Return the (x, y) coordinate for the center point of the cell that contains the specified text.  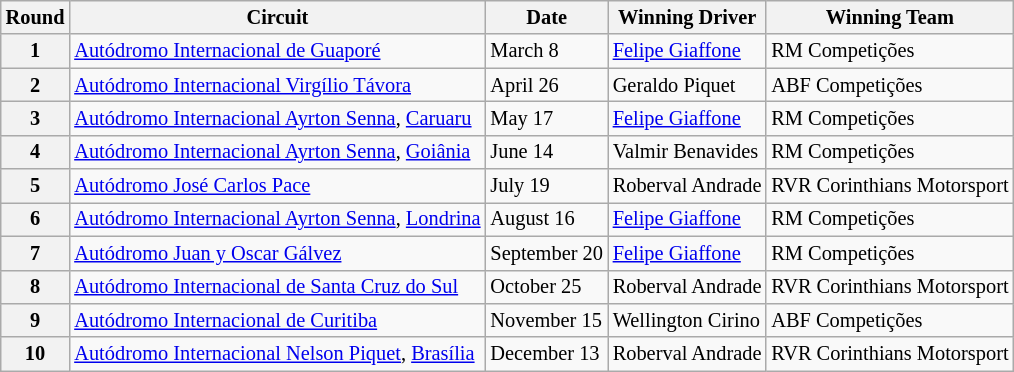
6 (36, 219)
June 14 (546, 152)
March 8 (546, 51)
Autódromo Internacional Ayrton Senna, Londrina (277, 219)
Autódromo Internacional de Guaporé (277, 51)
Date (546, 17)
December 13 (546, 354)
9 (36, 320)
November 15 (546, 320)
Valmir Benavides (688, 152)
Winning Driver (688, 17)
Winning Team (890, 17)
May 17 (546, 118)
Autódromo José Carlos Pace (277, 186)
Geraldo Piquet (688, 85)
3 (36, 118)
Autódromo Juan y Oscar Gálvez (277, 253)
Autódromo Internacional Nelson Piquet, Brasília (277, 354)
7 (36, 253)
Autódromo Internacional de Santa Cruz do Sul (277, 287)
April 26 (546, 85)
Autódromo Internacional Virgílio Távora (277, 85)
Autódromo Internacional Ayrton Senna, Caruaru (277, 118)
Wellington Cirino (688, 320)
September 20 (546, 253)
Circuit (277, 17)
10 (36, 354)
Round (36, 17)
8 (36, 287)
4 (36, 152)
Autódromo Internacional Ayrton Senna, Goiânia (277, 152)
August 16 (546, 219)
October 25 (546, 287)
July 19 (546, 186)
2 (36, 85)
5 (36, 186)
1 (36, 51)
Autódromo Internacional de Curitiba (277, 320)
